Search for the cell housing the specified text and yield its [x, y] center coordinate. 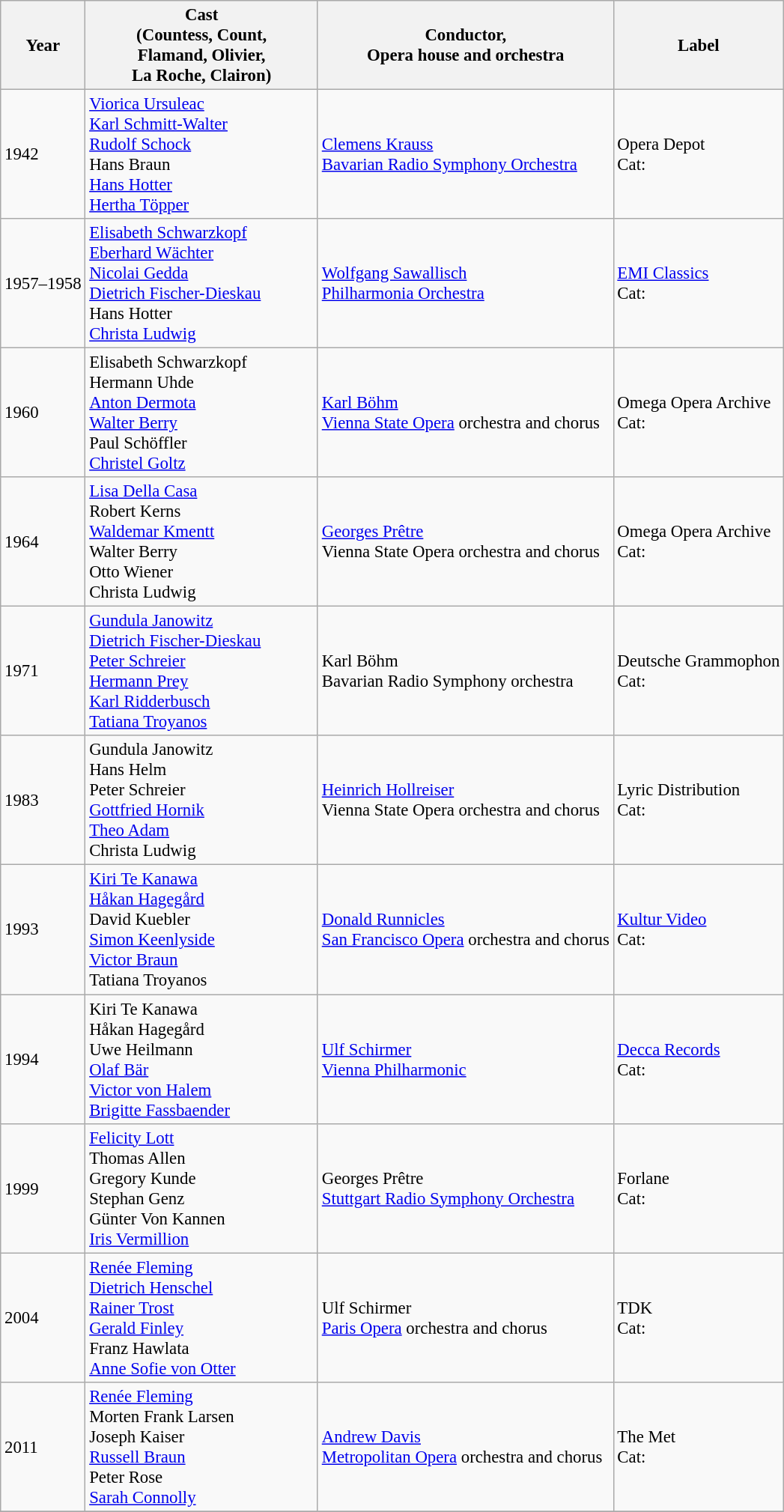
Viorica UrsuleacKarl Schmitt-WalterRudolf SchockHans BraunHans HotterHertha Töpper [202, 154]
Gundula JanowitzDietrich Fischer-DieskauPeter SchreierHermann PreyKarl RidderbuschTatiana Troyanos [202, 671]
EMI ClassicsCat: [699, 283]
Lisa Della CasaRobert KernsWaldemar KmenttWalter BerryOtto WienerChrista Ludwig [202, 542]
TDKCat: [699, 1318]
Heinrich HollreiserVienna State Opera orchestra and chorus [466, 800]
Georges PrêtreStuttgart Radio Symphony Orchestra [466, 1188]
1994 [43, 1059]
1983 [43, 800]
The MetCat: [699, 1447]
Karl BöhmBavarian Radio Symphony orchestra [466, 671]
1942 [43, 154]
Kultur VideoCat: [699, 930]
Conductor,Opera house and orchestra [466, 45]
1971 [43, 671]
Kiri Te KanawaHåkan HagegårdUwe HeilmannOlaf BärVictor von HalemBrigitte Fassbaender [202, 1059]
Donald RunniclesSan Francisco Opera orchestra and chorus [466, 930]
Renée FlemingMorten Frank LarsenJoseph KaiserRussell BraunPeter RoseSarah Connolly [202, 1447]
Felicity LottThomas AllenGregory KundeStephan GenzGünter Von KannenIris Vermillion [202, 1188]
Lyric DistributionCat: [699, 800]
2004 [43, 1318]
1999 [43, 1188]
Karl BöhmVienna State Opera orchestra and chorus [466, 413]
1960 [43, 413]
Cast(Countess, Count,Flamand, Olivier,La Roche, Clairon) [202, 45]
Elisabeth SchwarzkopfEberhard WächterNicolai GeddaDietrich Fischer-DieskauHans HotterChrista Ludwig [202, 283]
1957–1958 [43, 283]
Renée FlemingDietrich HenschelRainer TrostGerald FinleyFranz HawlataAnne Sofie von Otter [202, 1318]
Wolfgang SawallischPhilharmonia Orchestra [466, 283]
Label [699, 45]
Opera DepotCat: [699, 154]
Ulf SchirmerParis Opera orchestra and chorus [466, 1318]
1993 [43, 930]
Georges PrêtreVienna State Opera orchestra and chorus [466, 542]
1964 [43, 542]
Year [43, 45]
Ulf SchirmerVienna Philharmonic [466, 1059]
2011 [43, 1447]
Clemens KraussBavarian Radio Symphony Orchestra [466, 154]
Kiri Te KanawaHåkan HagegårdDavid KueblerSimon KeenlysideVictor BraunTatiana Troyanos [202, 930]
Gundula JanowitzHans HelmPeter SchreierGottfried HornikTheo AdamChrista Ludwig [202, 800]
Decca RecordsCat: [699, 1059]
Elisabeth SchwarzkopfHermann UhdeAnton DermotaWalter BerryPaul SchöfflerChristel Goltz [202, 413]
ForlaneCat: [699, 1188]
Andrew DavisMetropolitan Opera orchestra and chorus [466, 1447]
Deutsche GrammophonCat: [699, 671]
